Locate the cell with the specified text and output its (X, Y) center coordinate. 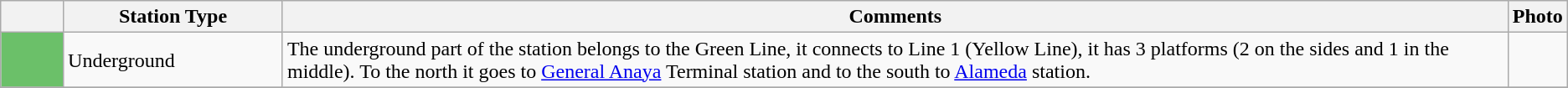
Comments (895, 17)
Underground (173, 60)
Station Type (173, 17)
Photo (1538, 17)
